Output the (X, Y) coordinate of the center of the cell containing the given text.  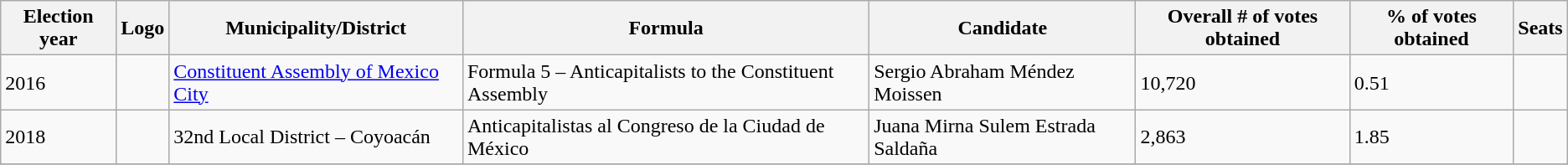
Municipality/District (317, 28)
Formula 5 – Anticapitalists to the Constituent Assembly (665, 82)
Overall # of votes obtained (1243, 28)
0.51 (1431, 82)
Constituent Assembly of Mexico City (317, 82)
32nd Local District – Coyoacán (317, 137)
Anticapitalistas al Congreso de la Ciudad de México (665, 137)
1.85 (1431, 137)
Formula (665, 28)
Logo (142, 28)
Election year (59, 28)
Candidate (1003, 28)
2016 (59, 82)
2,863 (1243, 137)
% of votes obtained (1431, 28)
2018 (59, 137)
10,720 (1243, 82)
Juana Mirna Sulem Estrada Saldaña (1003, 137)
Seats (1540, 28)
Sergio Abraham Méndez Moissen (1003, 82)
